Search for the cell housing the specified text and yield its [x, y] center coordinate. 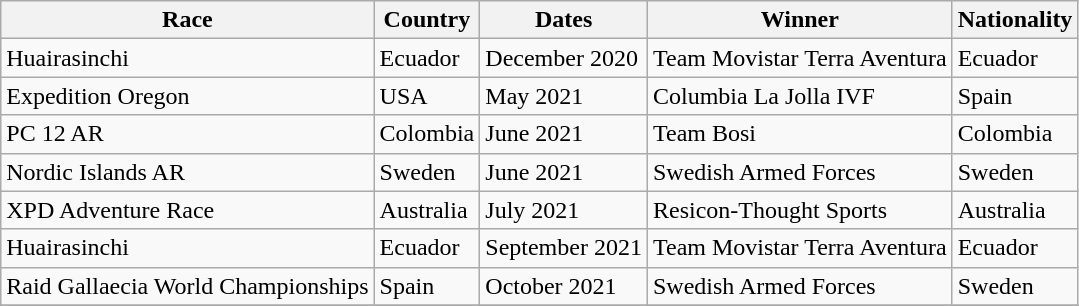
XPD Adventure Race [188, 210]
Winner [800, 20]
USA [427, 96]
Team Bosi [800, 134]
Resicon-Thought Sports [800, 210]
Columbia La Jolla IVF [800, 96]
Raid Gallaecia World Championships [188, 286]
Race [188, 20]
PC 12 AR [188, 134]
Expedition Oregon [188, 96]
December 2020 [564, 58]
October 2021 [564, 286]
September 2021 [564, 248]
Nordic Islands AR [188, 172]
Dates [564, 20]
July 2021 [564, 210]
Nationality [1015, 20]
May 2021 [564, 96]
Country [427, 20]
